Return [x, y] of the center of cell containing provided text 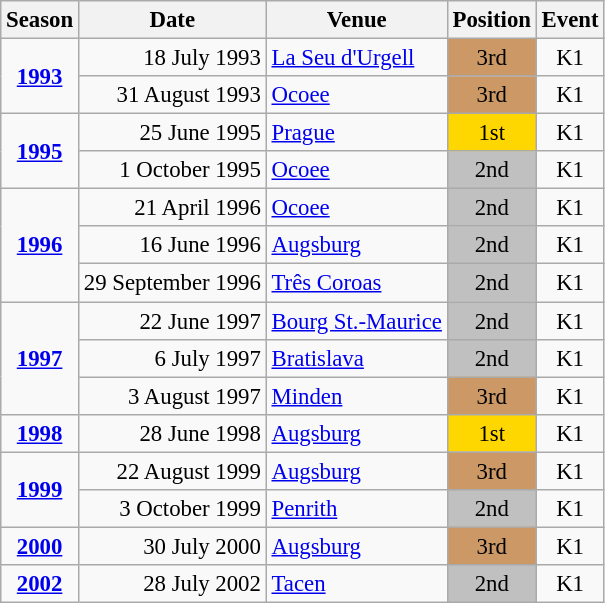
30 July 2000 [172, 546]
3 October 1999 [172, 509]
22 June 1997 [172, 321]
1999 [40, 490]
1995 [40, 152]
18 July 1993 [172, 58]
16 June 1996 [172, 245]
28 June 1998 [172, 433]
31 August 1993 [172, 95]
1996 [40, 246]
1997 [40, 358]
La Seu d'Urgell [356, 58]
21 April 1996 [172, 208]
Três Coroas [356, 283]
6 July 1997 [172, 358]
Position [492, 20]
1998 [40, 433]
Bourg St.-Maurice [356, 321]
Tacen [356, 584]
2000 [40, 546]
2002 [40, 584]
Prague [356, 133]
Penrith [356, 509]
Venue [356, 20]
Bratislava [356, 358]
25 June 1995 [172, 133]
22 August 1999 [172, 471]
29 September 1996 [172, 283]
Event [570, 20]
Date [172, 20]
3 August 1997 [172, 396]
1 October 1995 [172, 170]
Season [40, 20]
Minden [356, 396]
1993 [40, 76]
28 July 2002 [172, 584]
